Provide the (x, y) coordinate of the cell's center where the given text is located.  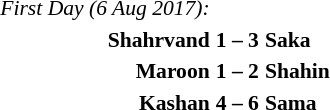
1 – 2 (237, 71)
1 – 3 (237, 40)
